Capture the cell that displays the provided text and extract its (X, Y) central coordinate. 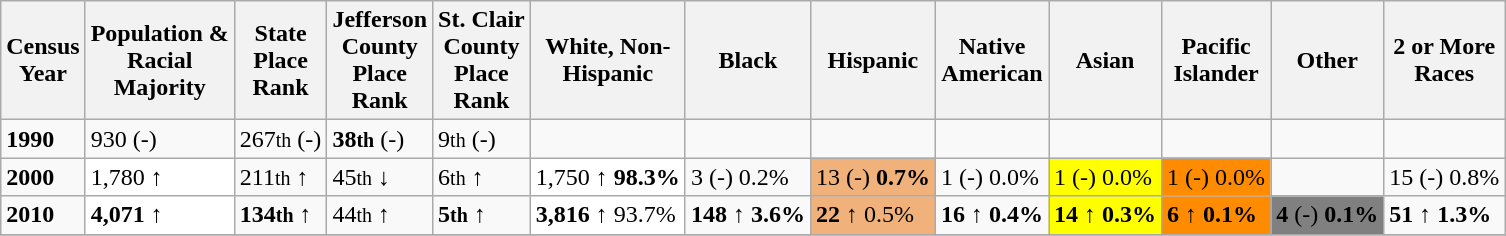
148 ↑ 3.6% (748, 215)
2010 (43, 215)
CensusYear (43, 60)
4,071 ↑ (160, 215)
16 ↑ 0.4% (992, 215)
Black (748, 60)
White, Non-Hispanic (608, 60)
211th ↑ (280, 177)
267th (-) (280, 139)
St. ClairCountyPlaceRank (482, 60)
StatePlaceRank (280, 60)
45th ↓ (380, 177)
930 (-) (160, 139)
6th ↑ (482, 177)
NativeAmerican (992, 60)
22 ↑ 0.5% (872, 215)
3,816 ↑ 93.7% (608, 215)
5th ↑ (482, 215)
3 (-) 0.2% (748, 177)
2000 (43, 177)
51 ↑ 1.3% (1444, 215)
Population &RacialMajority (160, 60)
14 ↑ 0.3% (1106, 215)
1,780 ↑ (160, 177)
44th ↑ (380, 215)
2 or MoreRaces (1444, 60)
15 (-) 0.8% (1444, 177)
Hispanic (872, 60)
JeffersonCountyPlaceRank (380, 60)
134th ↑ (280, 215)
38th (-) (380, 139)
9th (-) (482, 139)
Asian (1106, 60)
13 (-) 0.7% (872, 177)
PacificIslander (1216, 60)
Other (1328, 60)
6 ↑ 0.1% (1216, 215)
1,750 ↑ 98.3% (608, 177)
1990 (43, 139)
4 (-) 0.1% (1328, 215)
